Output the (x, y) coordinate of the center of the cell containing the given text.  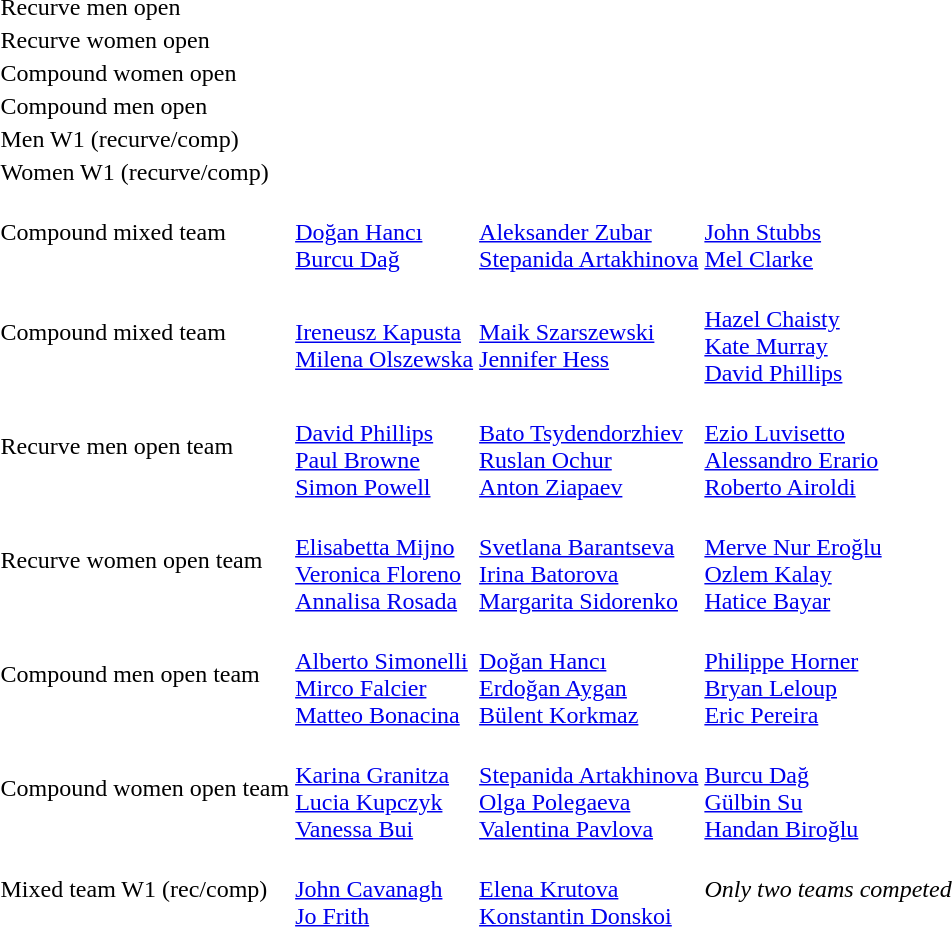
Maik SzarszewskiJennifer Hess (589, 332)
Elisabetta MijnoVeronica FlorenoAnnalisa Rosada (384, 560)
Ireneusz KapustaMilena Olszewska (384, 332)
David PhillipsPaul BrowneSimon Powell (384, 446)
Stepanida ArtakhinovaOlga PolegaevaValentina Pavlova (589, 788)
Doğan HancıBurcu Dağ (384, 232)
Svetlana BarantsevaIrina BatorovaMargarita Sidorenko (589, 560)
Karina GranitzaLucia KupczykVanessa Bui (384, 788)
Aleksander ZubarStepanida Artakhinova (589, 232)
Bato TsydendorzhievRuslan OchurAnton Ziapaev (589, 446)
Alberto SimonelliMirco FalcierMatteo Bonacina (384, 674)
Doğan HancıErdoğan AyganBülent Korkmaz (589, 674)
